Identify which cell holds the provided text, then report its (X, Y) central coordinate. 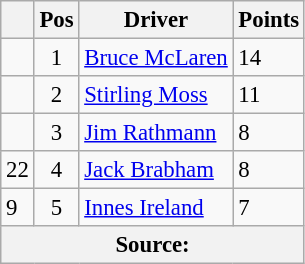
Source: (153, 245)
14 (268, 58)
Stirling Moss (156, 95)
Pos (56, 20)
Innes Ireland (156, 208)
Jack Brabham (156, 170)
Bruce McLaren (156, 58)
7 (268, 208)
Points (268, 20)
4 (56, 170)
1 (56, 58)
11 (268, 95)
Driver (156, 20)
2 (56, 95)
3 (56, 133)
5 (56, 208)
Jim Rathmann (156, 133)
9 (18, 208)
22 (18, 170)
